Provide the [x, y] coordinate of the cell's center where the given text is located.  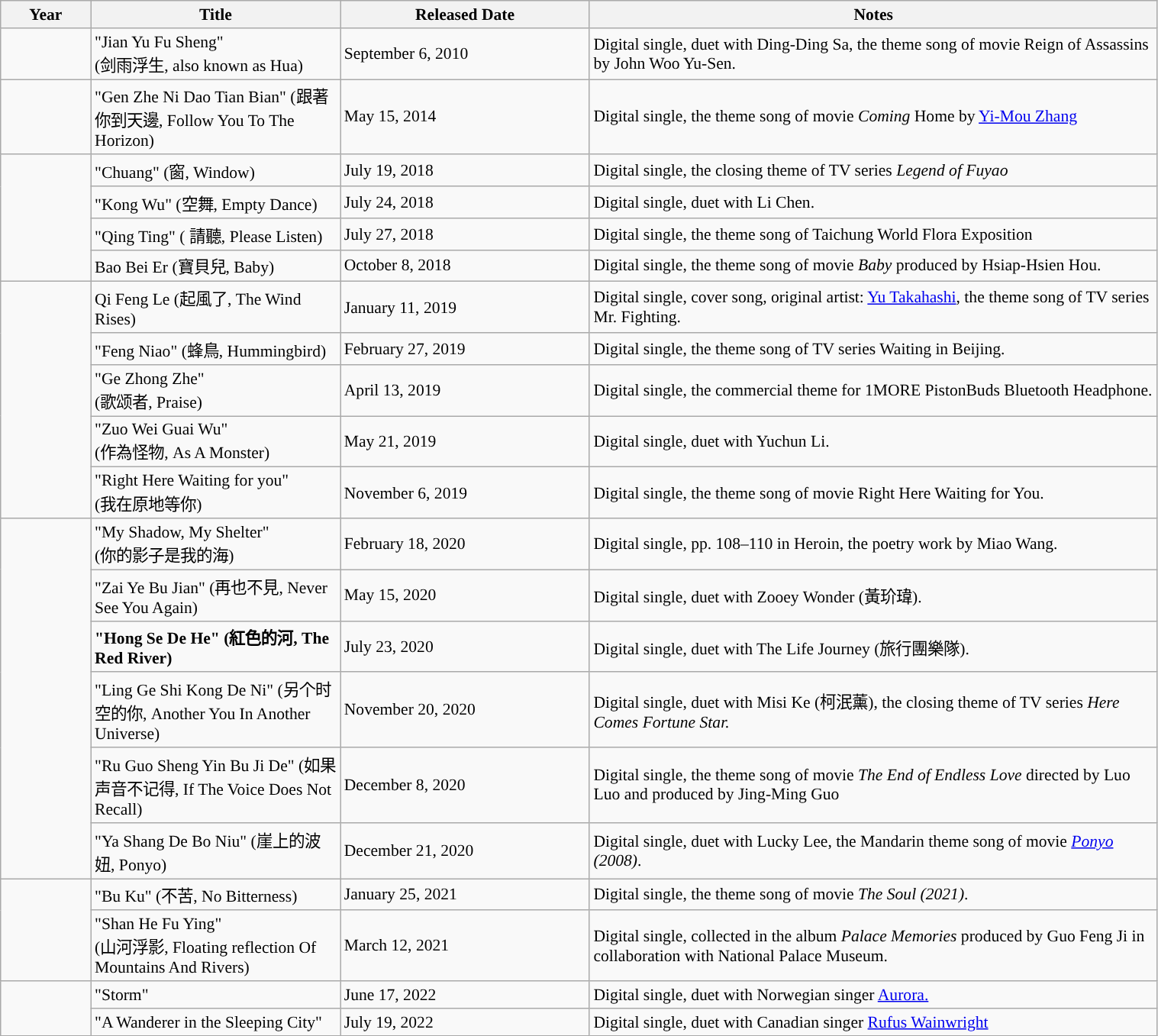
Digital single, the theme song of movie Right Here Waiting for You. [873, 493]
March 12, 2021 [466, 947]
Digital single, the theme song of movie Baby produced by Hsiap-Hsien Hou. [873, 266]
Digital single, the commercial theme for 1MORE PistonBuds Bluetooth Headphone. [873, 391]
Title [215, 15]
July 19, 2018 [466, 171]
"Right Here Waiting for you"(我在原地等你) [215, 493]
"Ge Zhong Zhe"(歌颂者, Praise) [215, 391]
October 8, 2018 [466, 266]
Digital single, duet with Li Chen. [873, 202]
May 15, 2020 [466, 595]
Digital single, duet with Canadian singer Rufus Wainwright [873, 1022]
Digital single, duet with Lucky Lee, the Mandarin theme song of movie Ponyo (2008). [873, 850]
July 19, 2022 [466, 1022]
Notes [873, 15]
"Ling Ge Shi Kong De Ni" (另个时空的你, Another You In Another Universe) [215, 710]
Digital single, the closing theme of TV series Legend of Fuyao [873, 171]
Qi Feng Le (起風了, The Wind Rises) [215, 307]
Digital single, the theme song of TV series Waiting in Beijing. [873, 349]
December 21, 2020 [466, 850]
"Qing Ting" ( 請聽, Please Listen) [215, 234]
"Kong Wu" (空舞, Empty Dance) [215, 202]
Year [46, 15]
Digital single, duet with Yuchun Li. [873, 441]
Bao Bei Er (寶貝兒, Baby) [215, 266]
January 11, 2019 [466, 307]
Digital single, the theme song of movie The Soul (2021). [873, 895]
January 25, 2021 [466, 895]
"My Shadow, My Shelter"(你的影子是我的海) [215, 544]
February 18, 2020 [466, 544]
Digital single, the theme song of movie The End of Endless Love directed by Luo Luo and produced by Jing-Ming Guo [873, 785]
Digital single, duet with Ding-Ding Sa, the theme song of movie Reign of Assassins by John Woo Yu-Sen. [873, 53]
May 21, 2019 [466, 441]
July 23, 2020 [466, 646]
Digital single, cover song, original artist: Yu Takahashi, the theme song of TV series Mr. Fighting. [873, 307]
"Gen Zhe Ni Dao Tian Bian" (跟著你到天邊, Follow You To The Horizon) [215, 118]
June 17, 2022 [466, 995]
"Chuang" (窗, Window) [215, 171]
Digital single, the theme song of Taichung World Flora Exposition [873, 234]
"Shan He Fu Ying"(山河浮影, Floating reflection Of Mountains And Rivers) [215, 947]
"Hong Se De He" (紅色的河, The Red River) [215, 646]
September 6, 2010 [466, 53]
November 6, 2019 [466, 493]
"Zuo Wei Guai Wu"(作為怪物, As A Monster) [215, 441]
"Ru Guo Sheng Yin Bu Ji De" (如果声音不记得, If The Voice Does Not Recall) [215, 785]
Digital single, collected in the album Palace Memories produced by Guo Feng Ji in collaboration with National Palace Museum. [873, 947]
"Jian Yu Fu Sheng"(剑雨浮生, also known as Hua) [215, 53]
July 27, 2018 [466, 234]
Digital single, duet with Misi Ke (柯泯薰), the closing theme of TV series Here Comes Fortune Star. [873, 710]
December 8, 2020 [466, 785]
July 24, 2018 [466, 202]
"Ya Shang De Bo Niu" (崖上的波妞, Ponyo) [215, 850]
"Storm" [215, 995]
February 27, 2019 [466, 349]
"Zai Ye Bu Jian" (再也不見, Never See You Again) [215, 595]
Digital single, the theme song of movie Coming Home by Yi-Mou Zhang [873, 118]
Digital single, duet with Norwegian singer Aurora. [873, 995]
"Bu Ku" (不苦, No Bitterness) [215, 895]
Digital single, duet with The Life Journey (旅行團樂隊). [873, 646]
Released Date [466, 15]
"Feng Niao" (蜂鳥, Hummingbird) [215, 349]
April 13, 2019 [466, 391]
Digital single, duet with Zooey Wonder (黃玠瑋). [873, 595]
May 15, 2014 [466, 118]
"A Wanderer in the Sleeping City" [215, 1022]
November 20, 2020 [466, 710]
Digital single, pp. 108–110 in Heroin, the poetry work by Miao Wang. [873, 544]
